Identify which cell holds the provided text, then report its (x, y) central coordinate. 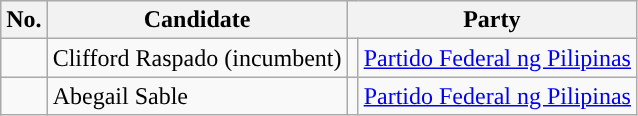
Candidate (197, 20)
No. (24, 20)
Abegail Sable (197, 96)
Clifford Raspado (incumbent) (197, 58)
Party (492, 20)
